Search for the cell housing the specified text and yield its [x, y] center coordinate. 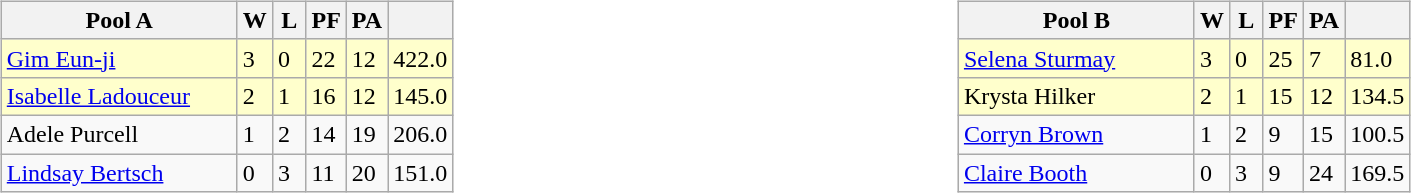
14 [326, 134]
100.5 [1378, 134]
Selena Sturmay [1076, 58]
169.5 [1378, 173]
Krysta Hilker [1076, 96]
145.0 [420, 96]
25 [1283, 58]
Claire Booth [1076, 173]
Pool B [1076, 20]
Gim Eun-ji [119, 58]
22 [326, 58]
Pool A [119, 20]
11 [326, 173]
20 [366, 173]
Corryn Brown [1076, 134]
Isabelle Ladouceur [119, 96]
151.0 [420, 173]
Lindsay Bertsch [119, 173]
422.0 [420, 58]
206.0 [420, 134]
81.0 [1378, 58]
Adele Purcell [119, 134]
19 [366, 134]
16 [326, 96]
7 [1324, 58]
134.5 [1378, 96]
24 [1324, 173]
